Detect which cell encompasses the target text, then output its (x, y) center coordinate. 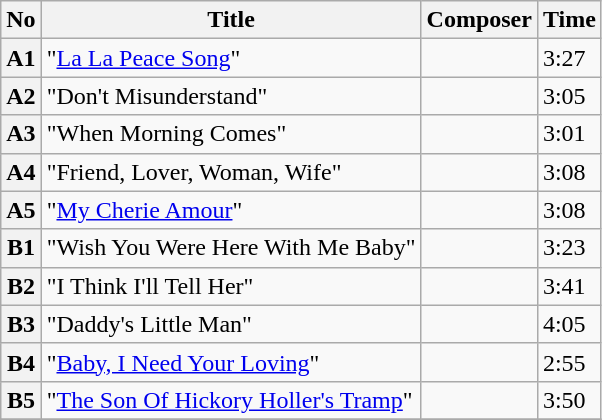
"I Think I'll Tell Her" (231, 286)
B1 (21, 248)
3:23 (569, 248)
No (21, 20)
B3 (21, 324)
B5 (21, 400)
"Daddy's Little Man" (231, 324)
3:41 (569, 286)
A2 (21, 96)
2:55 (569, 362)
"Friend, Lover, Woman, Wife" (231, 172)
3:50 (569, 400)
"Wish You Were Here With Me Baby" (231, 248)
"When Morning Comes" (231, 134)
3:05 (569, 96)
4:05 (569, 324)
Composer (479, 20)
"Baby, I Need Your Loving" (231, 362)
B2 (21, 286)
3:27 (569, 58)
B4 (21, 362)
3:01 (569, 134)
"Don't Misunderstand" (231, 96)
"My Cherie Amour" (231, 210)
Title (231, 20)
A4 (21, 172)
"La La Peace Song" (231, 58)
A1 (21, 58)
A3 (21, 134)
A5 (21, 210)
Time (569, 20)
"The Son Of Hickory Holler's Tramp" (231, 400)
